Detect which cell encompasses the target text, then output its (X, Y) center coordinate. 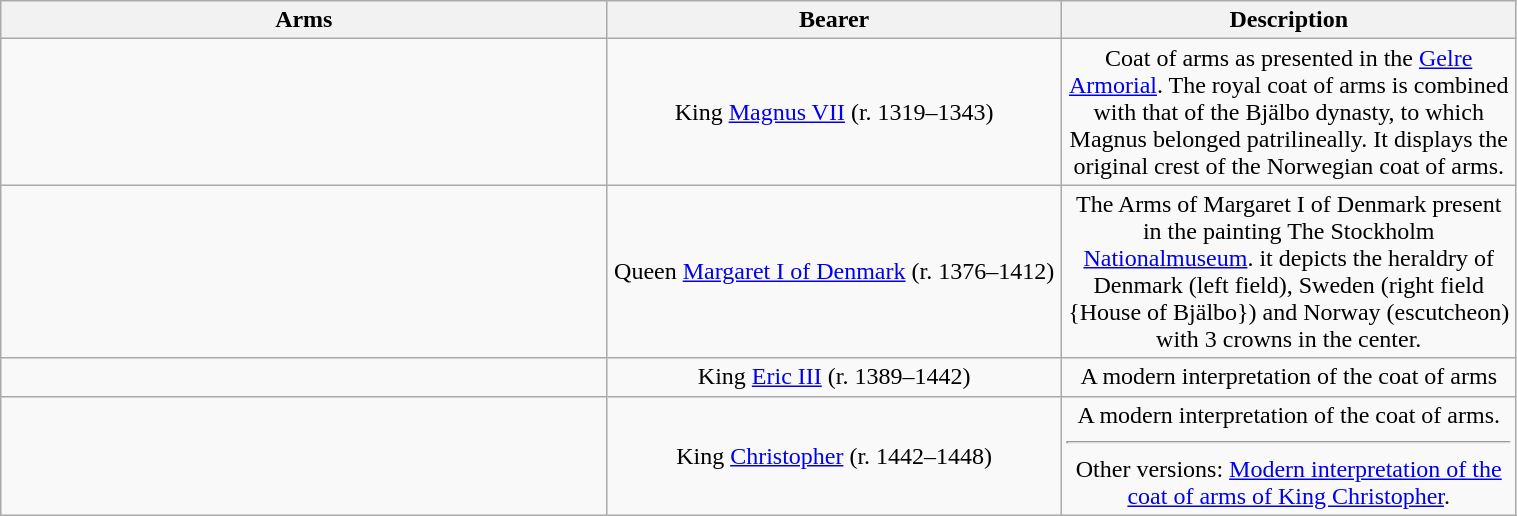
Arms (304, 20)
A modern interpretation of the coat of arms. Other versions: Modern interpretation of the coat of arms of King Christopher. (1288, 456)
King Magnus VII (r. 1319–1343) (834, 112)
Bearer (834, 20)
King Eric III (r. 1389–1442) (834, 377)
Queen Margaret I of Denmark (r. 1376–1412) (834, 272)
Description (1288, 20)
A modern interpretation of the coat of arms (1288, 377)
King Christopher (r. 1442–1448) (834, 456)
